Return (x, y) of the center of cell containing provided text 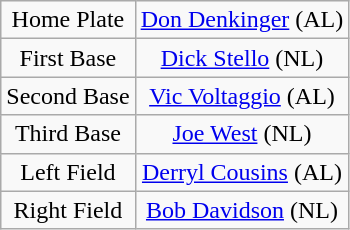
Vic Voltaggio (AL) (242, 96)
Bob Davidson (NL) (242, 210)
Dick Stello (NL) (242, 58)
Derryl Cousins (AL) (242, 172)
First Base (68, 58)
Home Plate (68, 20)
Second Base (68, 96)
Third Base (68, 134)
Joe West (NL) (242, 134)
Left Field (68, 172)
Don Denkinger (AL) (242, 20)
Right Field (68, 210)
